Identify which cell holds the provided text, then report its (X, Y) central coordinate. 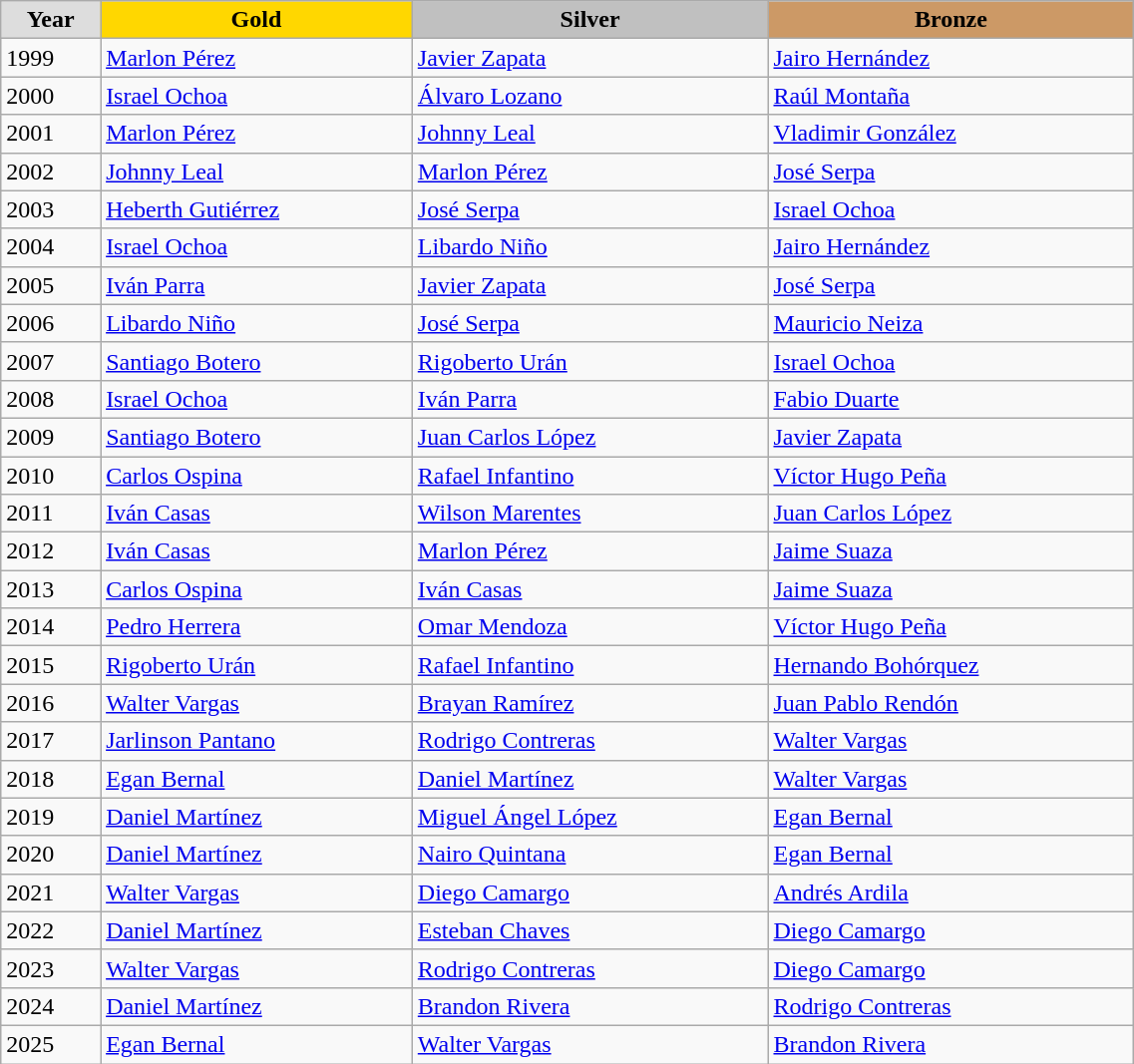
Raúl Montaña (951, 96)
Year (51, 20)
2019 (51, 817)
2004 (51, 247)
Fabio Duarte (951, 399)
2023 (51, 968)
Juan Pablo Rendón (951, 703)
2007 (51, 361)
2017 (51, 741)
2011 (51, 514)
2010 (51, 476)
Esteban Chaves (590, 930)
Vladimir González (951, 134)
2014 (51, 627)
2000 (51, 96)
2018 (51, 779)
Gold (257, 20)
2002 (51, 172)
Heberth Gutiérrez (257, 209)
Hernando Bohórquez (951, 665)
2016 (51, 703)
2005 (51, 285)
2013 (51, 589)
Álvaro Lozano (590, 96)
2015 (51, 665)
2003 (51, 209)
2006 (51, 323)
2008 (51, 399)
2022 (51, 930)
2020 (51, 855)
Brayan Ramírez (590, 703)
Omar Mendoza (590, 627)
2025 (51, 1044)
Pedro Herrera (257, 627)
Miguel Ángel López (590, 817)
2012 (51, 551)
2024 (51, 1006)
2021 (51, 892)
Bronze (951, 20)
Wilson Marentes (590, 514)
Silver (590, 20)
Nairo Quintana (590, 855)
Andrés Ardila (951, 892)
2009 (51, 437)
2001 (51, 134)
Mauricio Neiza (951, 323)
Jarlinson Pantano (257, 741)
1999 (51, 58)
